Return the (X, Y) coordinate for the center point of the cell that contains the specified text.  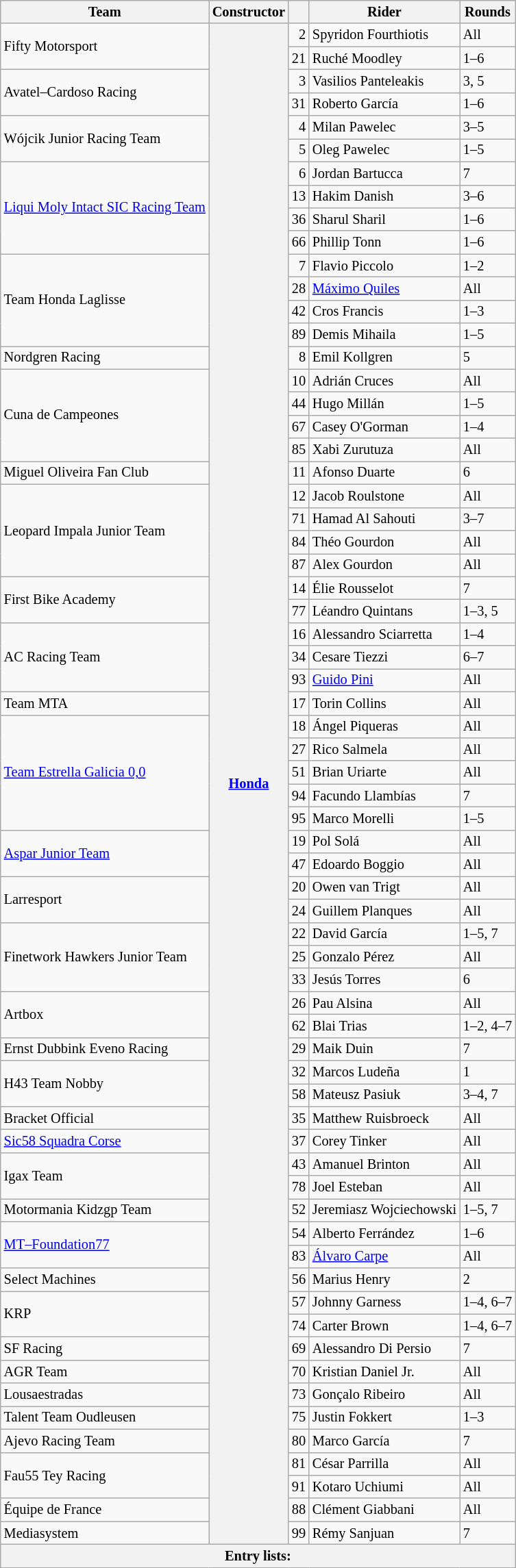
Hamad Al Sahouti (384, 519)
Honda (249, 783)
Jacob Roulstone (384, 496)
Corey Tinker (384, 1141)
Guido Pini (384, 680)
Pol Solá (384, 842)
Rémy Sanjuan (384, 1533)
Mateusz Pasiuk (384, 1095)
Finetwork Hawkers Junior Team (105, 957)
42 (299, 312)
58 (299, 1095)
21 (299, 58)
Avatel–Cardoso Racing (105, 92)
MT–Foundation77 (105, 1245)
20 (299, 887)
SF Racing (105, 1348)
Entry lists: (258, 1556)
Team Estrella Galicia 0,0 (105, 772)
3–6 (488, 197)
1–2 (488, 266)
89 (299, 335)
37 (299, 1141)
4 (299, 127)
Ernst Dubbink Eveno Racing (105, 1049)
Casey O'Gorman (384, 427)
Talent Team Oudleusen (105, 1417)
Igax Team (105, 1175)
36 (299, 219)
Hakim Danish (384, 197)
Vasilios Panteleakis (384, 81)
KRP (105, 1313)
29 (299, 1049)
Adrián Cruces (384, 381)
71 (299, 519)
Blai Trias (384, 1026)
Milan Pawelec (384, 127)
19 (299, 842)
27 (299, 749)
11 (299, 472)
Sic58 Squadra Corse (105, 1141)
85 (299, 450)
Kotaro Uchiumi (384, 1487)
1–3, 5 (488, 611)
Motormania Kidzgp Team (105, 1210)
24 (299, 911)
Élie Rousselot (384, 588)
Clément Giabbani (384, 1510)
31 (299, 104)
Marco García (384, 1441)
Facundo Llambías (384, 796)
AGR Team (105, 1371)
Maik Duin (384, 1049)
80 (299, 1441)
17 (299, 703)
8 (299, 357)
94 (299, 796)
Cros Francis (384, 312)
81 (299, 1464)
51 (299, 772)
Alessandro Sciarretta (384, 634)
91 (299, 1487)
Flavio Piccolo (384, 266)
Gonzalo Pérez (384, 957)
Team Honda Laglisse (105, 300)
Sharul Sharil (384, 219)
1 (488, 1072)
47 (299, 865)
95 (299, 818)
Oleg Pawelec (384, 150)
Team MTA (105, 703)
26 (299, 1003)
Edoardo Boggio (384, 865)
28 (299, 288)
César Parrilla (384, 1464)
Marius Henry (384, 1279)
25 (299, 957)
3 (299, 81)
Jeremiasz Wojciechowski (384, 1210)
Álvaro Carpe (384, 1256)
Équipe de France (105, 1510)
Team (105, 12)
Justin Fokkert (384, 1417)
H43 Team Nobby (105, 1083)
AC Racing Team (105, 657)
David García (384, 934)
22 (299, 934)
Emil Kollgren (384, 357)
Johnny Garness (384, 1302)
57 (299, 1302)
10 (299, 381)
Rider (384, 12)
Wójcik Junior Racing Team (105, 138)
14 (299, 588)
Rounds (488, 12)
75 (299, 1417)
Ángel Piqueras (384, 726)
13 (299, 197)
Kristian Daniel Jr. (384, 1371)
18 (299, 726)
Ruché Moodley (384, 58)
78 (299, 1187)
43 (299, 1164)
Spyridon Fourthiotis (384, 35)
77 (299, 611)
6–7 (488, 657)
54 (299, 1233)
56 (299, 1279)
Cesare Tiezzi (384, 657)
Liqui Moly Intact SIC Racing Team (105, 208)
62 (299, 1026)
3–7 (488, 519)
67 (299, 427)
66 (299, 242)
Cuna de Campeones (105, 415)
Nordgren Racing (105, 357)
Fifty Motorsport (105, 47)
44 (299, 403)
Hugo Millán (384, 403)
Léandro Quintans (384, 611)
Aspar Junior Team (105, 853)
33 (299, 980)
Pau Alsina (384, 1003)
First Bike Academy (105, 600)
Gonçalo Ribeiro (384, 1395)
Guillem Planques (384, 911)
73 (299, 1395)
93 (299, 680)
Théo Gourdon (384, 542)
Brian Uriarte (384, 772)
12 (299, 496)
Torin Collins (384, 703)
84 (299, 542)
Artbox (105, 1015)
3–4, 7 (488, 1095)
Marcos Ludeña (384, 1072)
Bracket Official (105, 1118)
Rico Salmela (384, 749)
Roberto García (384, 104)
Mediasystem (105, 1533)
Demis Mihaila (384, 335)
Afonso Duarte (384, 472)
52 (299, 1210)
Matthew Ruisbroeck (384, 1118)
Phillip Tonn (384, 242)
Xabi Zurutuza (384, 450)
3, 5 (488, 81)
Select Machines (105, 1279)
87 (299, 565)
16 (299, 634)
Alberto Ferrández (384, 1233)
Owen van Trigt (384, 887)
3–5 (488, 127)
Marco Morelli (384, 818)
Leopard Impala Junior Team (105, 530)
Alessandro Di Persio (384, 1348)
74 (299, 1326)
34 (299, 657)
Carter Brown (384, 1326)
Máximo Quiles (384, 288)
88 (299, 1510)
Fau55 Tey Racing (105, 1475)
70 (299, 1371)
83 (299, 1256)
Jesús Torres (384, 980)
35 (299, 1118)
69 (299, 1348)
Miguel Oliveira Fan Club (105, 472)
Jordan Bartucca (384, 173)
Joel Esteban (384, 1187)
99 (299, 1533)
Amanuel Brinton (384, 1164)
Lousaestradas (105, 1395)
Ajevo Racing Team (105, 1441)
Larresport (105, 898)
Alex Gourdon (384, 565)
1–2, 4–7 (488, 1026)
Constructor (249, 12)
32 (299, 1072)
